From the cell containing the given text, extract its center point as (X, Y) coordinate. 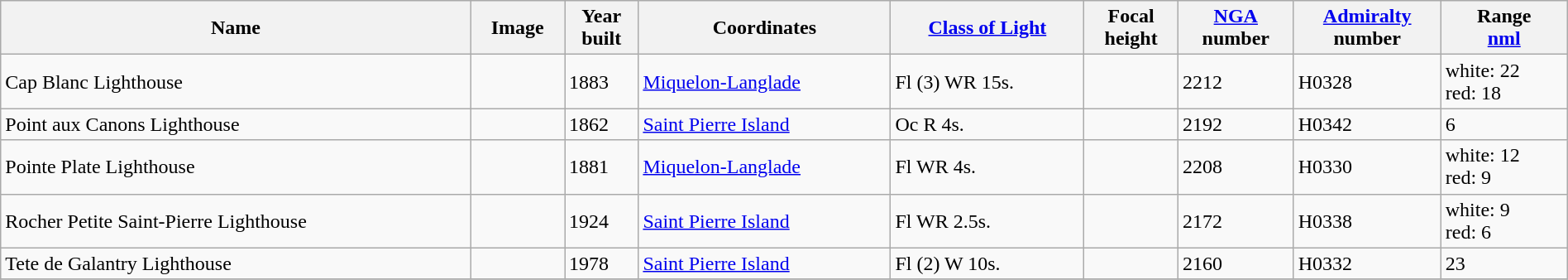
white: 9red: 6 (1503, 220)
1978 (600, 263)
6 (1503, 124)
Fl (3) WR 15s. (987, 81)
Fl WR 2.5s. (987, 220)
23 (1503, 263)
H0332 (1367, 263)
Coordinates (764, 28)
NGAnumber (1236, 28)
1862 (600, 124)
Oc R 4s. (987, 124)
H0330 (1367, 167)
H0342 (1367, 124)
white: 22red: 18 (1503, 81)
Rocher Petite Saint-Pierre Lighthouse (236, 220)
Point aux Canons Lighthouse (236, 124)
Yearbuilt (600, 28)
Class of Light (987, 28)
Tete de Galantry Lighthouse (236, 263)
1883 (600, 81)
1881 (600, 167)
H0338 (1367, 220)
Focalheight (1131, 28)
1924 (600, 220)
2160 (1236, 263)
Pointe Plate Lighthouse (236, 167)
H0328 (1367, 81)
Admiraltynumber (1367, 28)
2208 (1236, 167)
white: 12red: 9 (1503, 167)
2192 (1236, 124)
Rangenml (1503, 28)
Name (236, 28)
2212 (1236, 81)
Fl (2) W 10s. (987, 263)
Fl WR 4s. (987, 167)
Cap Blanc Lighthouse (236, 81)
2172 (1236, 220)
Image (518, 28)
